Determine the (x, y) coordinate at the center of the cell enclosing the given text.  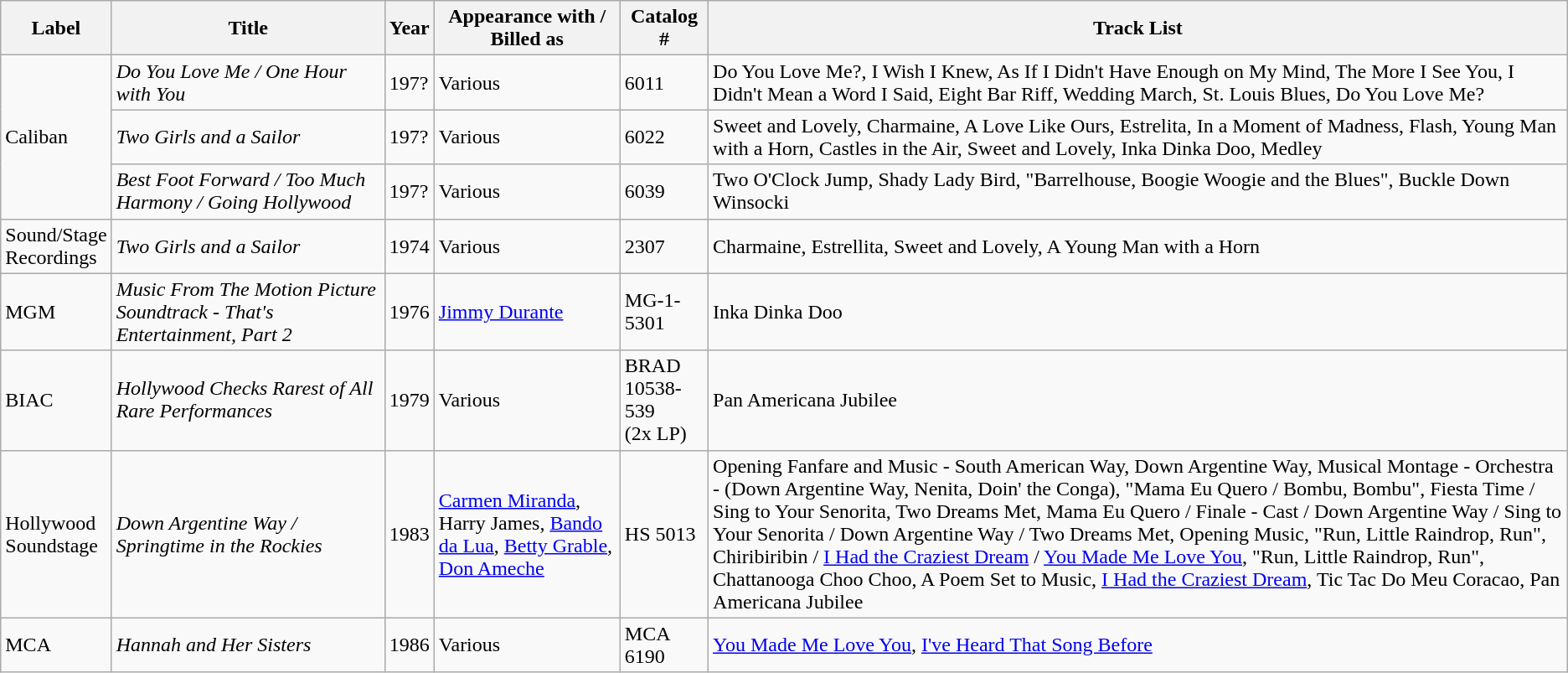
Caliban (56, 137)
Best Foot Forward / Too Much Harmony / Going Hollywood (248, 191)
BRAD 10538-539(2x LP) (663, 401)
1983 (409, 534)
Charmaine, Estrellita, Sweet and Lovely, A Young Man with a Horn (1138, 246)
Year (409, 28)
Hollywood Checks Rarest of All Rare Performances (248, 401)
6022 (663, 137)
HS 5013 (663, 534)
Down Argentine Way / Springtime in the Rockies (248, 534)
Hannah and Her Sisters (248, 645)
MCA (56, 645)
Do You Love Me / One Hour with You (248, 82)
6011 (663, 82)
Track List (1138, 28)
Label (56, 28)
Hollywood Soundstage (56, 534)
Pan Americana Jubilee (1138, 401)
1974 (409, 246)
MG-1-5301 (663, 312)
Two O'Clock Jump, Shady Lady Bird, "Barrelhouse, Boogie Woogie and the Blues", Buckle Down Winsocki (1138, 191)
6039 (663, 191)
BIAC (56, 401)
You Made Me Love You, I've Heard That Song Before (1138, 645)
Inka Dinka Doo (1138, 312)
Music From The Motion Picture Soundtrack - That's Entertainment, Part 2 (248, 312)
1976 (409, 312)
Catalog # (663, 28)
Jimmy Durante (527, 312)
1986 (409, 645)
Sound/Stage Recordings (56, 246)
1979 (409, 401)
Carmen Miranda, Harry James, Bando da Lua, Betty Grable, Don Ameche (527, 534)
Appearance with / Billed as (527, 28)
Title (248, 28)
MCA 6190 (663, 645)
MGM (56, 312)
2307 (663, 246)
